Extract the (X, Y) coordinate from the center of the cell holding the provided text.  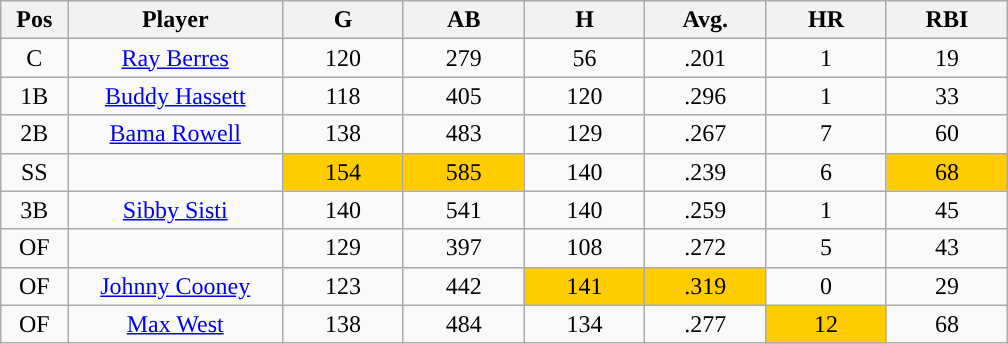
43 (946, 248)
.239 (706, 172)
.272 (706, 248)
Sibby Sisti (176, 210)
7 (826, 134)
56 (584, 58)
279 (464, 58)
HR (826, 20)
60 (946, 134)
405 (464, 96)
.267 (706, 134)
Player (176, 20)
.277 (706, 324)
RBI (946, 20)
.201 (706, 58)
Buddy Hassett (176, 96)
C (34, 58)
45 (946, 210)
118 (344, 96)
19 (946, 58)
29 (946, 286)
Johnny Cooney (176, 286)
Pos (34, 20)
154 (344, 172)
12 (826, 324)
483 (464, 134)
397 (464, 248)
.319 (706, 286)
2B (34, 134)
108 (584, 248)
5 (826, 248)
.296 (706, 96)
3B (34, 210)
134 (584, 324)
33 (946, 96)
585 (464, 172)
541 (464, 210)
Avg. (706, 20)
Bama Rowell (176, 134)
Ray Berres (176, 58)
.259 (706, 210)
123 (344, 286)
1B (34, 96)
G (344, 20)
484 (464, 324)
Max West (176, 324)
0 (826, 286)
AB (464, 20)
SS (34, 172)
141 (584, 286)
H (584, 20)
442 (464, 286)
6 (826, 172)
